Determine the [X, Y] coordinate at the center of the cell enclosing the given text.  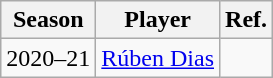
Season [48, 20]
Player [158, 20]
Rúben Dias [158, 58]
Ref. [246, 20]
2020–21 [48, 58]
